Search for the cell housing the specified text and yield its (X, Y) center coordinate. 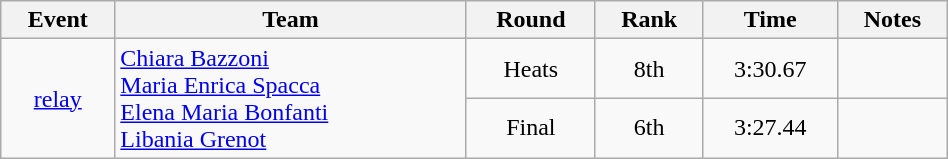
Time (770, 20)
Heats (530, 69)
Rank (649, 20)
3:30.67 (770, 69)
Team (290, 20)
8th (649, 69)
3:27.44 (770, 128)
Round (530, 20)
Notes (892, 20)
Final (530, 128)
relay (58, 98)
Event (58, 20)
6th (649, 128)
Chiara BazzoniMaria Enrica SpaccaElena Maria BonfantiLibania Grenot (290, 98)
